From the cell containing the given text, extract its center point as [x, y] coordinate. 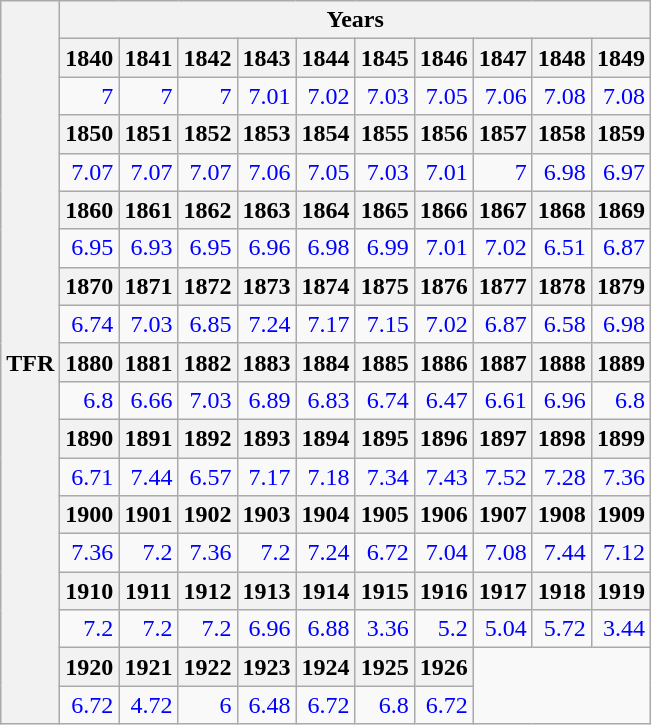
1885 [384, 362]
1896 [444, 438]
6.89 [266, 400]
1871 [148, 286]
4.72 [148, 705]
1887 [502, 362]
1841 [148, 58]
1888 [562, 362]
1878 [562, 286]
1902 [208, 515]
1919 [620, 591]
1908 [562, 515]
1870 [90, 286]
6.71 [90, 477]
1852 [208, 134]
1874 [326, 286]
6.93 [148, 248]
6.97 [620, 172]
1877 [502, 286]
1906 [444, 515]
1914 [326, 591]
1866 [444, 210]
5.04 [502, 629]
1891 [148, 438]
1875 [384, 286]
1886 [444, 362]
1864 [326, 210]
1854 [326, 134]
1881 [148, 362]
1865 [384, 210]
1879 [620, 286]
1869 [620, 210]
1872 [208, 286]
7.12 [620, 553]
TFR [30, 362]
6.47 [444, 400]
1915 [384, 591]
1892 [208, 438]
1897 [502, 438]
1905 [384, 515]
5.2 [444, 629]
1849 [620, 58]
1911 [148, 591]
1895 [384, 438]
1863 [266, 210]
1925 [384, 667]
7.34 [384, 477]
1898 [562, 438]
3.44 [620, 629]
1861 [148, 210]
1910 [90, 591]
1843 [266, 58]
1851 [148, 134]
1921 [148, 667]
Years [356, 20]
7.43 [444, 477]
1882 [208, 362]
1890 [90, 438]
3.36 [384, 629]
7.52 [502, 477]
6.66 [148, 400]
6.51 [562, 248]
6.83 [326, 400]
1916 [444, 591]
1899 [620, 438]
1876 [444, 286]
1920 [90, 667]
5.72 [562, 629]
7.28 [562, 477]
1859 [620, 134]
1901 [148, 515]
7.15 [384, 324]
6.61 [502, 400]
7.18 [326, 477]
6.58 [562, 324]
1907 [502, 515]
1883 [266, 362]
1880 [90, 362]
1918 [562, 591]
1857 [502, 134]
1900 [90, 515]
1860 [90, 210]
1893 [266, 438]
1922 [208, 667]
1884 [326, 362]
6.48 [266, 705]
1894 [326, 438]
1926 [444, 667]
7.04 [444, 553]
1923 [266, 667]
1873 [266, 286]
1845 [384, 58]
6.99 [384, 248]
1924 [326, 667]
6.88 [326, 629]
1917 [502, 591]
1847 [502, 58]
6.57 [208, 477]
1840 [90, 58]
1853 [266, 134]
1903 [266, 515]
1842 [208, 58]
1889 [620, 362]
1855 [384, 134]
1850 [90, 134]
1868 [562, 210]
1904 [326, 515]
1867 [502, 210]
1912 [208, 591]
6 [208, 705]
1858 [562, 134]
6.85 [208, 324]
1856 [444, 134]
1844 [326, 58]
1848 [562, 58]
1909 [620, 515]
1862 [208, 210]
1846 [444, 58]
1913 [266, 591]
